Return the [X, Y] coordinate for the center point of the cell that contains the specified text.  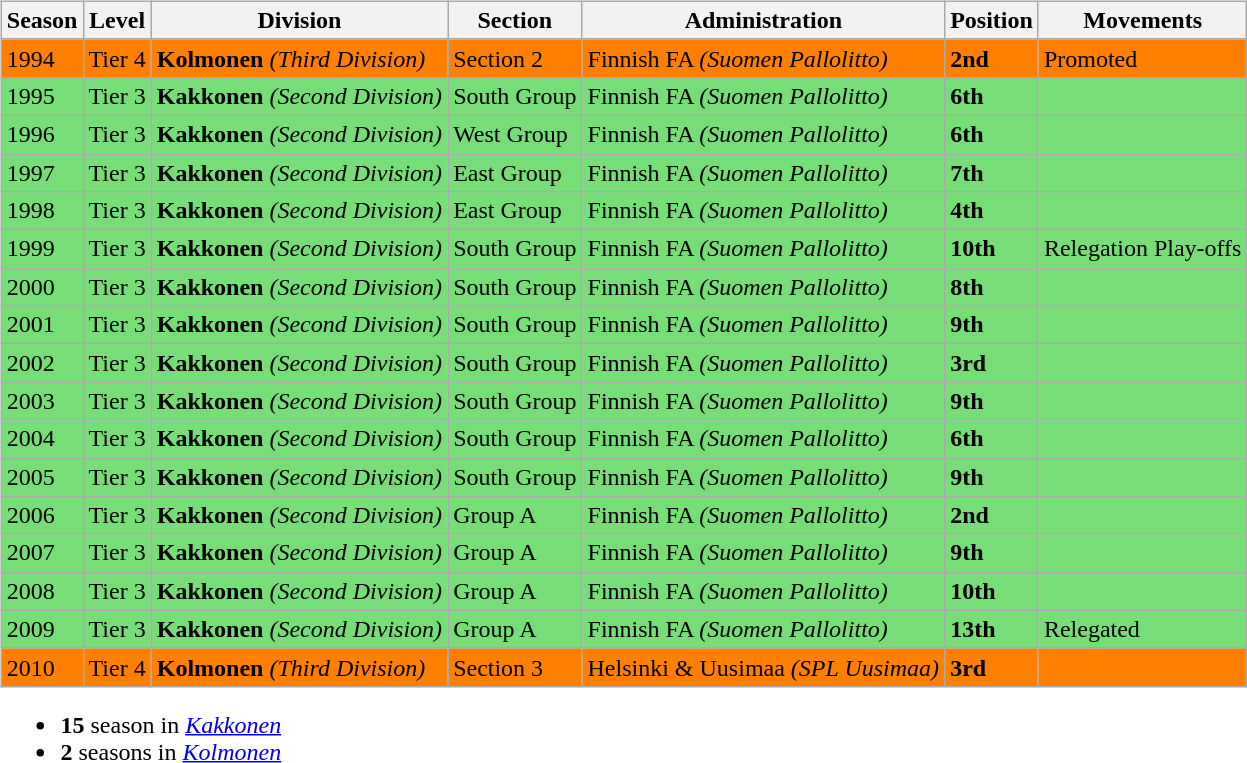
Position [992, 20]
2003 [42, 401]
2001 [42, 325]
Division [299, 20]
7th [992, 173]
2004 [42, 439]
1999 [42, 249]
Season [42, 20]
4th [992, 211]
8th [992, 287]
1997 [42, 173]
2000 [42, 287]
1998 [42, 211]
2010 [42, 667]
Level [117, 20]
2006 [42, 515]
Administration [764, 20]
Section 2 [515, 58]
Relegated [1142, 629]
2009 [42, 629]
Helsinki & Uusimaa (SPL Uusimaa) [764, 667]
13th [992, 629]
1996 [42, 134]
2008 [42, 591]
2005 [42, 477]
2002 [42, 363]
Section 3 [515, 667]
Promoted [1142, 58]
Movements [1142, 20]
Section [515, 20]
2007 [42, 553]
1994 [42, 58]
1995 [42, 96]
Relegation Play-offs [1142, 249]
West Group [515, 134]
